Pinpoint the cell where the given text exists, returning its [X, Y] midpoint coordinate. 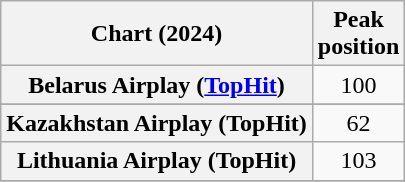
Kazakhstan Airplay (TopHit) [157, 123]
Lithuania Airplay (TopHit) [157, 161]
103 [358, 161]
62 [358, 123]
100 [358, 85]
Chart (2024) [157, 34]
Peakposition [358, 34]
Belarus Airplay (TopHit) [157, 85]
